Find where the given text appears and provide that cell's center as [x, y] coordinate. 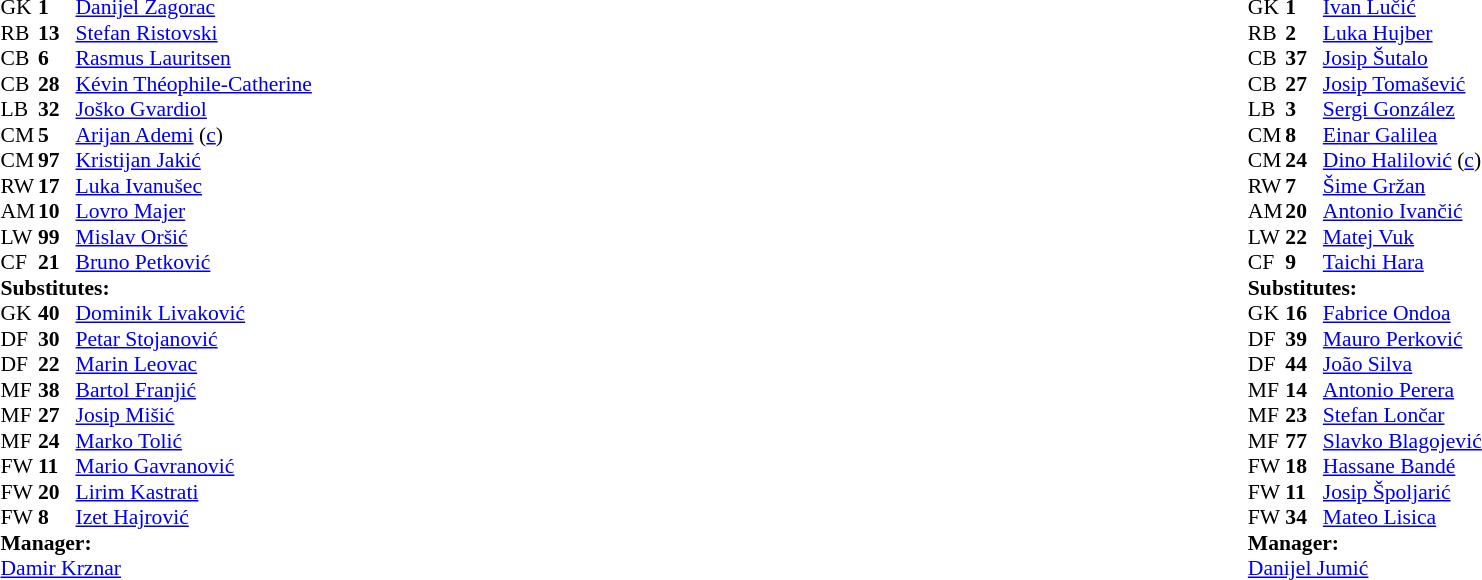
39 [1304, 339]
Joško Gvardiol [194, 109]
Taichi Hara [1402, 263]
Kévin Théophile-Catherine [194, 84]
23 [1304, 415]
34 [1304, 517]
Mislav Oršić [194, 237]
38 [57, 390]
16 [1304, 313]
Bruno Petković [194, 263]
Hassane Bandé [1402, 467]
Marko Tolić [194, 441]
João Silva [1402, 365]
Josip Šutalo [1402, 59]
Mario Gavranović [194, 467]
Antonio Perera [1402, 390]
Dominik Livaković [194, 313]
Lirim Kastrati [194, 492]
40 [57, 313]
Stefan Ristovski [194, 33]
Matej Vuk [1402, 237]
Lovro Majer [194, 211]
28 [57, 84]
Luka Ivanušec [194, 186]
Luka Hujber [1402, 33]
Dino Halilović (c) [1402, 161]
3 [1304, 109]
Slavko Blagojević [1402, 441]
Šime Gržan [1402, 186]
99 [57, 237]
Sergi González [1402, 109]
18 [1304, 467]
Izet Hajrović [194, 517]
32 [57, 109]
Josip Tomašević [1402, 84]
30 [57, 339]
13 [57, 33]
Josip Mišić [194, 415]
Fabrice Ondoa [1402, 313]
10 [57, 211]
Antonio Ivančić [1402, 211]
Marin Leovac [194, 365]
Josip Špoljarić [1402, 492]
37 [1304, 59]
Einar Galilea [1402, 135]
5 [57, 135]
9 [1304, 263]
14 [1304, 390]
17 [57, 186]
21 [57, 263]
77 [1304, 441]
Kristijan Jakić [194, 161]
44 [1304, 365]
Petar Stojanović [194, 339]
Mateo Lisica [1402, 517]
7 [1304, 186]
Stefan Lončar [1402, 415]
2 [1304, 33]
Bartol Franjić [194, 390]
6 [57, 59]
Rasmus Lauritsen [194, 59]
97 [57, 161]
Mauro Perković [1402, 339]
Arijan Ademi (c) [194, 135]
